Find where the given text appears and provide that cell's center as (x, y) coordinate. 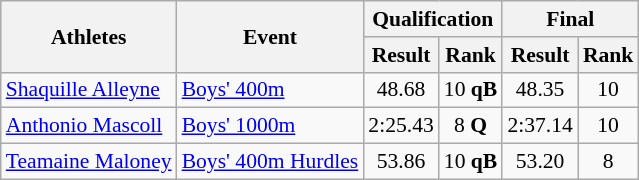
Boys' 400m Hurdles (270, 162)
53.20 (540, 162)
53.86 (400, 162)
Final (570, 19)
Qualification (432, 19)
Anthonio Mascoll (89, 126)
Boys' 400m (270, 90)
2:37.14 (540, 126)
8 Q (471, 126)
Teamaine Maloney (89, 162)
Boys' 1000m (270, 126)
8 (608, 162)
2:25.43 (400, 126)
Shaquille Alleyne (89, 90)
48.68 (400, 90)
Event (270, 36)
Athletes (89, 36)
48.35 (540, 90)
